Detect which cell encompasses the target text, then output its (x, y) center coordinate. 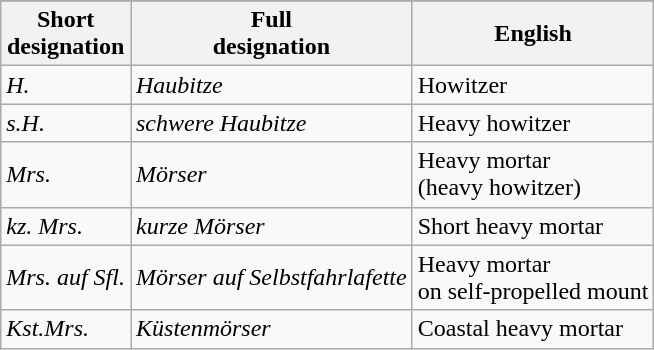
Mrs. auf Sfl. (66, 278)
Howitzer (533, 85)
s.H. (66, 123)
Heavy mortaron self-propelled mount (533, 278)
Fulldesignation (271, 34)
Kst.Mrs. (66, 329)
Heavy mortar(heavy howitzer) (533, 174)
Mörser auf Selbstfahrlafette (271, 278)
Haubitze (271, 85)
Küstenmörser (271, 329)
Mörser (271, 174)
kurze Mörser (271, 226)
English (533, 34)
Short heavy mortar (533, 226)
kz. Mrs. (66, 226)
Shortdesignation (66, 34)
Mrs. (66, 174)
H. (66, 85)
schwere Haubitze (271, 123)
Coastal heavy mortar (533, 329)
Heavy howitzer (533, 123)
